Provide the [X, Y] coordinate of the cell's center where the given text is located.  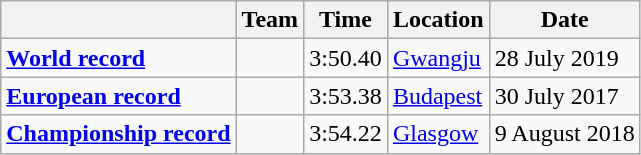
Team [270, 20]
Budapest [438, 96]
Date [564, 20]
3:53.38 [346, 96]
28 July 2019 [564, 58]
3:54.22 [346, 134]
30 July 2017 [564, 96]
Glasgow [438, 134]
European record [118, 96]
Time [346, 20]
3:50.40 [346, 58]
Gwangju [438, 58]
9 August 2018 [564, 134]
World record [118, 58]
Championship record [118, 134]
Location [438, 20]
